Capture the cell that displays the provided text and extract its [x, y] central coordinate. 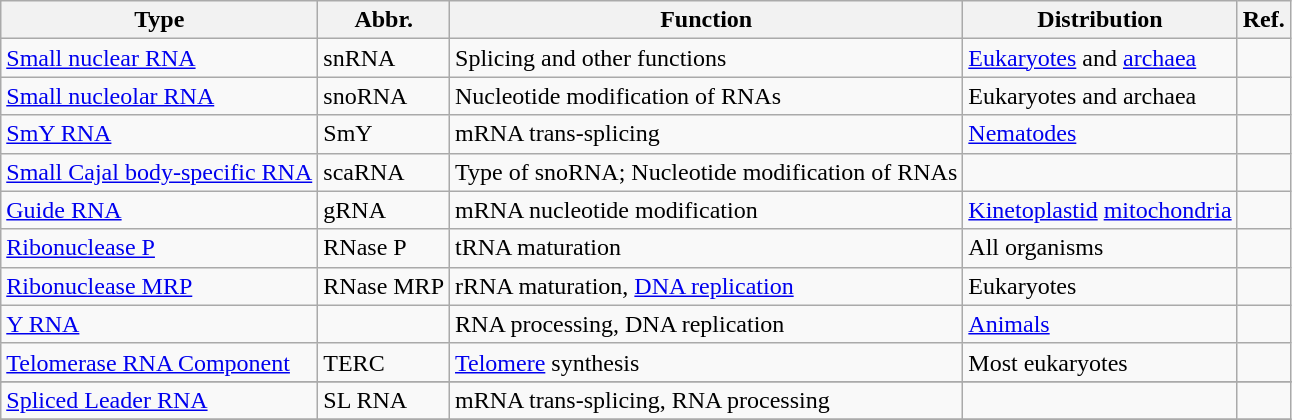
Telomerase RNA Component [160, 362]
rRNA maturation, DNA replication [706, 286]
Ribonuclease MRP [160, 286]
Spliced Leader RNA [160, 400]
mRNA nucleotide modification [706, 210]
Ref. [1264, 20]
snRNA [384, 58]
SmY RNA [160, 134]
scaRNA [384, 172]
gRNA [384, 210]
tRNA maturation [706, 248]
Nematodes [1100, 134]
Type of snoRNA; Nucleotide modification of RNAs [706, 172]
Eukaryotes [1100, 286]
snoRNA [384, 96]
Splicing and other functions [706, 58]
mRNA trans-splicing [706, 134]
All organisms [1100, 248]
Function [706, 20]
SmY [384, 134]
Ribonuclease P [160, 248]
Telomere synthesis [706, 362]
RNase P [384, 248]
RNA processing, DNA replication [706, 324]
Guide RNA [160, 210]
RNase MRP [384, 286]
Y RNA [160, 324]
Distribution [1100, 20]
Nucleotide modification of RNAs [706, 96]
Type [160, 20]
mRNA trans-splicing, RNA processing [706, 400]
TERC [384, 362]
Abbr. [384, 20]
Small nuclear RNA [160, 58]
Animals [1100, 324]
Kinetoplastid mitochondria [1100, 210]
SL RNA [384, 400]
Most eukaryotes [1100, 362]
Small nucleolar RNA [160, 96]
Small Cajal body-specific RNA [160, 172]
